Identify which cell holds the provided text, then report its [x, y] central coordinate. 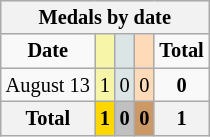
Date [48, 51]
August 13 [48, 85]
Medals by date [105, 17]
